Capture the cell that displays the provided text and extract its (X, Y) central coordinate. 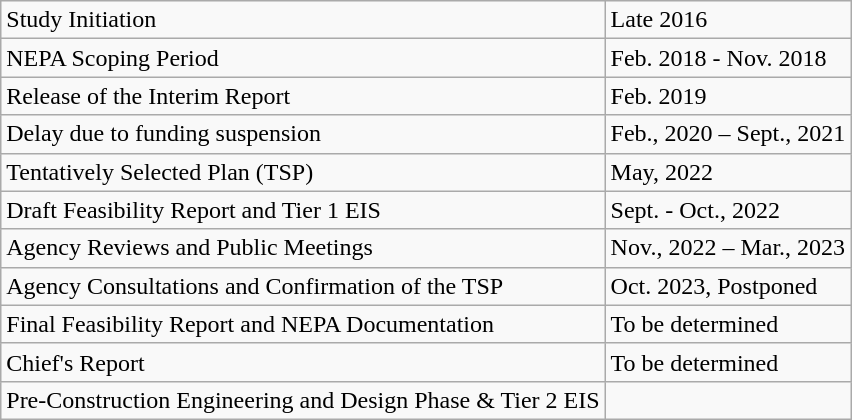
Study Initiation (303, 20)
NEPA Scoping Period (303, 58)
Feb., 2020 – Sept., 2021 (728, 134)
Agency Reviews and Public Meetings (303, 248)
May, 2022 (728, 172)
Tentatively Selected Plan (TSP) (303, 172)
Chief's Report (303, 362)
Oct. 2023, Postponed (728, 286)
Late 2016 (728, 20)
Final Feasibility Report and NEPA Documentation (303, 324)
Pre-Construction Engineering and Design Phase & Tier 2 EIS (303, 400)
Sept. - Oct., 2022 (728, 210)
Draft Feasibility Report and Tier 1 EIS (303, 210)
Nov., 2022 – Mar., 2023 (728, 248)
Feb. 2019 (728, 96)
Delay due to funding suspension (303, 134)
Feb. 2018 - Nov. 2018 (728, 58)
Release of the Interim Report (303, 96)
Agency Consultations and Confirmation of the TSP (303, 286)
